Detect which cell encompasses the target text, then output its (x, y) center coordinate. 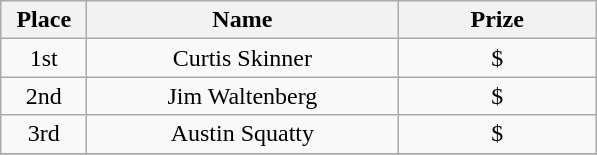
Prize (498, 20)
3rd (44, 134)
Curtis Skinner (242, 58)
Name (242, 20)
Place (44, 20)
Jim Waltenberg (242, 96)
1st (44, 58)
Austin Squatty (242, 134)
2nd (44, 96)
